Search for the cell housing the specified text and yield its (x, y) center coordinate. 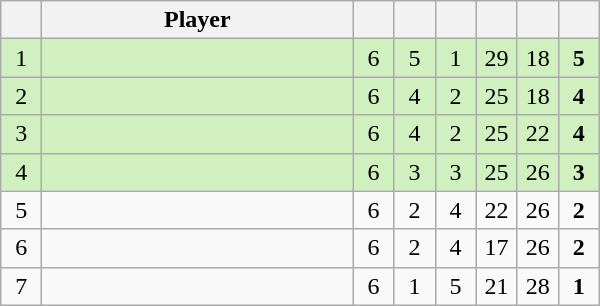
29 (496, 58)
Player (198, 20)
21 (496, 286)
7 (22, 286)
28 (538, 286)
17 (496, 248)
